Return (X, Y) of the center of cell containing provided text 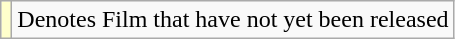
Denotes Film that have not yet been released (233, 20)
